Identify which cell holds the provided text, then report its [x, y] central coordinate. 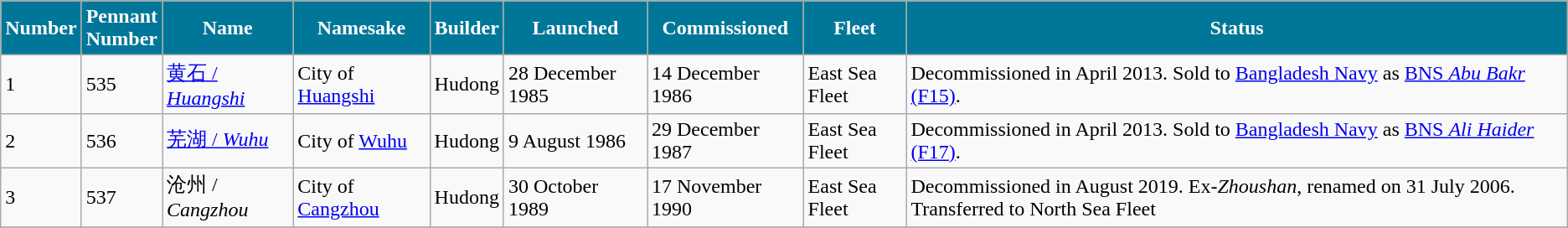
17 November 1990 [725, 197]
30 October 1989 [575, 197]
Pennant Number [121, 28]
City of Wuhu [362, 141]
City of Huangshi [362, 85]
芜湖 / Wuhu [228, 141]
黄石 / Huangshi [228, 85]
535 [121, 85]
9 August 1986 [575, 141]
Commissioned [725, 28]
Decommissioned in August 2019. Ex-Zhoushan, renamed on 31 July 2006. Transferred to North Sea Fleet [1236, 197]
Fleet [854, 28]
Decommissioned in April 2013. Sold to Bangladesh Navy as BNS Ali Haider (F17). [1236, 141]
Launched [575, 28]
14 December 1986 [725, 85]
Namesake [362, 28]
1 [41, 85]
City of Cangzhou [362, 197]
Builder [467, 28]
沧州 / Cangzhou [228, 197]
Status [1236, 28]
28 December 1985 [575, 85]
Number [41, 28]
2 [41, 141]
Name [228, 28]
29 December 1987 [725, 141]
Decommissioned in April 2013. Sold to Bangladesh Navy as BNS Abu Bakr (F15). [1236, 85]
536 [121, 141]
3 [41, 197]
537 [121, 197]
